Scan for the cell matching the given text and deliver its [x, y] coordinate at center. 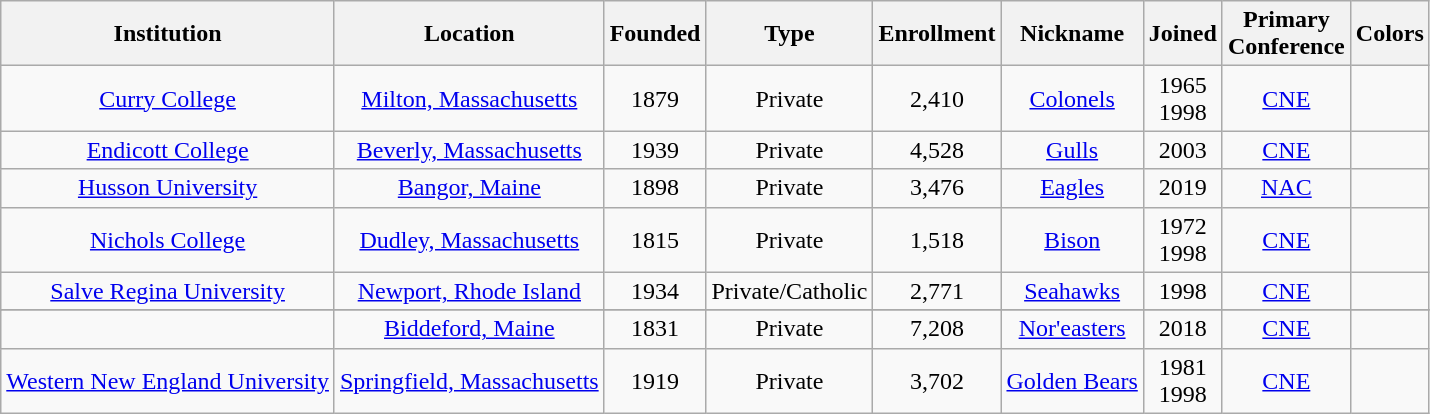
Endicott College [168, 150]
Colonels [1072, 98]
2003 [1182, 150]
1919 [655, 380]
19721998 [1182, 240]
Joined [1182, 34]
3,702 [937, 380]
Type [790, 34]
1,518 [937, 240]
Colors [1390, 34]
1939 [655, 150]
Location [469, 34]
1998 [1182, 291]
2,410 [937, 98]
Dudley, Massachusetts [469, 240]
Bangor, Maine [469, 188]
Curry College [168, 98]
NAC [1286, 188]
Institution [168, 34]
2,771 [937, 291]
Bison [1072, 240]
2019 [1182, 188]
Founded [655, 34]
Husson University [168, 188]
Nickname [1072, 34]
Private/Catholic [790, 291]
1879 [655, 98]
3,476 [937, 188]
Beverly, Massachusetts [469, 150]
19811998 [1182, 380]
4,528 [937, 150]
Gulls [1072, 150]
Springfield, Massachusetts [469, 380]
2018 [1182, 329]
Western New England University [168, 380]
Seahawks [1072, 291]
PrimaryConference [1286, 34]
Biddeford, Maine [469, 329]
Milton, Massachusetts [469, 98]
Golden Bears [1072, 380]
Nichols College [168, 240]
1898 [655, 188]
1815 [655, 240]
7,208 [937, 329]
19651998 [1182, 98]
Nor'easters [1072, 329]
1934 [655, 291]
Enrollment [937, 34]
Salve Regina University [168, 291]
Eagles [1072, 188]
Newport, Rhode Island [469, 291]
1831 [655, 329]
